Scan for the cell matching the given text and deliver its [X, Y] coordinate at center. 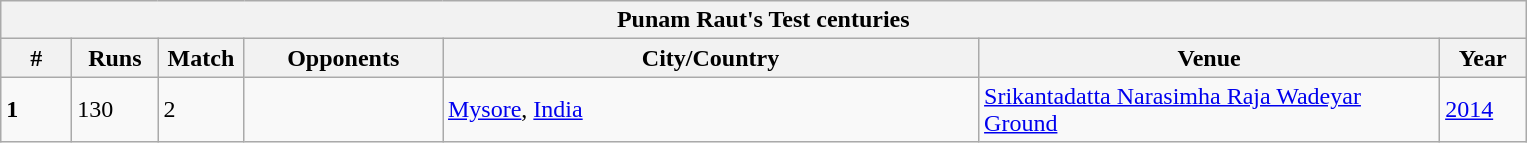
1 [36, 110]
Match [201, 58]
Year [1483, 58]
2014 [1483, 110]
Venue [1210, 58]
City/Country [710, 58]
Mysore, India [710, 110]
Runs [115, 58]
Punam Raut's Test centuries [764, 20]
Opponents [344, 58]
130 [115, 110]
Srikantadatta Narasimha Raja Wadeyar Ground [1210, 110]
# [36, 58]
2 [201, 110]
